Scan for the cell matching the given text and deliver its [x, y] coordinate at center. 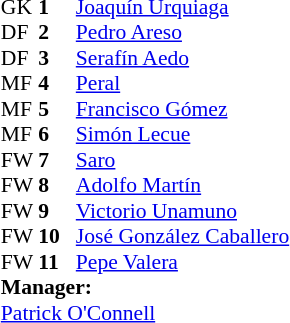
Pedro Areso [182, 33]
Simón Lecue [182, 135]
José González Caballero [182, 237]
9 [57, 211]
Saro [182, 160]
10 [57, 237]
Francisco Gómez [182, 109]
4 [57, 83]
8 [57, 185]
3 [57, 58]
Victorio Unamuno [182, 211]
Adolfo Martín [182, 185]
6 [57, 135]
Serafín Aedo [182, 58]
Pepe Valera [182, 262]
11 [57, 262]
2 [57, 33]
5 [57, 109]
7 [57, 160]
Manager: [145, 287]
Peral [182, 83]
